Find where the given text appears and provide that cell's center as (X, Y) coordinate. 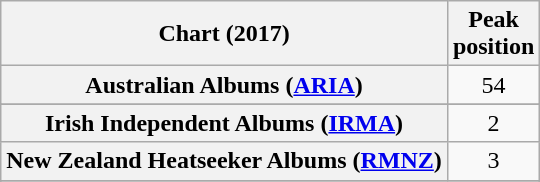
Peakposition (493, 34)
Irish Independent Albums (IRMA) (224, 123)
Chart (2017) (224, 34)
2 (493, 123)
3 (493, 161)
Australian Albums (ARIA) (224, 85)
54 (493, 85)
New Zealand Heatseeker Albums (RMNZ) (224, 161)
